Output the [x, y] coordinate of the center of the cell containing the given text.  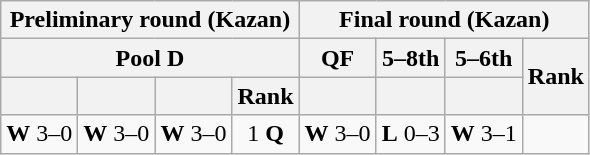
QF [338, 58]
5–8th [410, 58]
1 Q [266, 134]
5–6th [484, 58]
W 3–1 [484, 134]
Preliminary round (Kazan) [150, 20]
L 0–3 [410, 134]
Pool D [150, 58]
Final round (Kazan) [444, 20]
